For the text-containing cell, return its midpoint in [x, y] coordinate format. 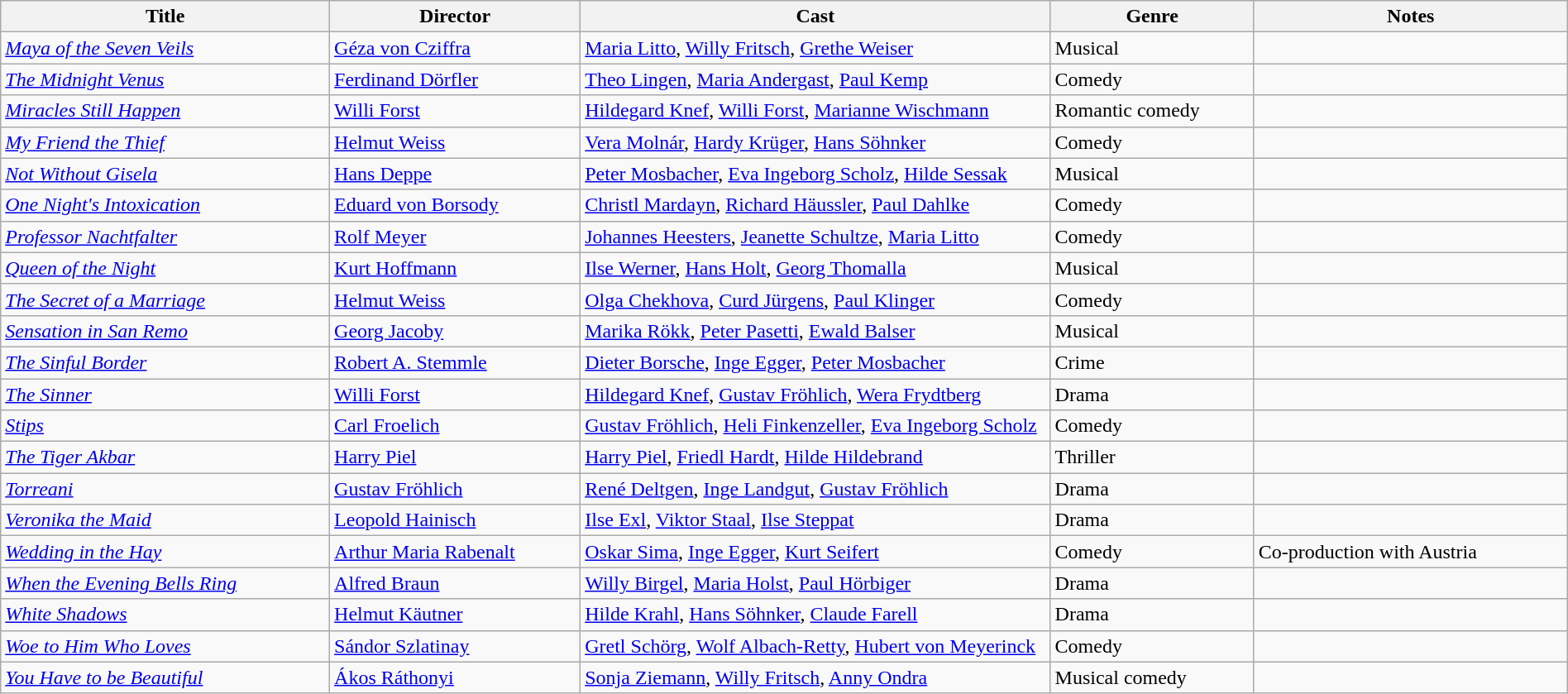
Marika Rökk, Peter Pasetti, Ewald Balser [815, 331]
Ilse Exl, Viktor Staal, Ilse Steppat [815, 520]
Georg Jacoby [455, 331]
Veronika the Maid [165, 520]
Hildegard Knef, Gustav Fröhlich, Wera Frydtberg [815, 395]
Sándor Szlatinay [455, 646]
Queen of the Night [165, 268]
Miracles Still Happen [165, 111]
Genre [1152, 17]
The Secret of a Marriage [165, 299]
Christl Mardayn, Richard Häussler, Paul Dahlke [815, 205]
Torreani [165, 489]
Title [165, 17]
White Shadows [165, 615]
Sonja Ziemann, Willy Fritsch, Anny Ondra [815, 677]
The Sinful Border [165, 362]
Theo Lingen, Maria Andergast, Paul Kemp [815, 79]
Wedding in the Hay [165, 552]
Musical comedy [1152, 677]
Maria Litto, Willy Fritsch, Grethe Weiser [815, 48]
Robert A. Stemmle [455, 362]
Gustav Fröhlich [455, 489]
Géza von Cziffra [455, 48]
Alfred Braun [455, 583]
Carl Froelich [455, 426]
Oskar Sima, Inge Egger, Kurt Seifert [815, 552]
Gretl Schörg, Wolf Albach-Retty, Hubert von Meyerinck [815, 646]
Hans Deppe [455, 174]
Dieter Borsche, Inge Egger, Peter Mosbacher [815, 362]
Woe to Him Who Loves [165, 646]
The Midnight Venus [165, 79]
Romantic comedy [1152, 111]
Harry Piel, Friedl Hardt, Hilde Hildebrand [815, 457]
Ilse Werner, Hans Holt, Georg Thomalla [815, 268]
Ferdinand Dörfler [455, 79]
Not Without Gisela [165, 174]
Johannes Heesters, Jeanette Schultze, Maria Litto [815, 237]
Gustav Fröhlich, Heli Finkenzeller, Eva Ingeborg Scholz [815, 426]
Eduard von Borsody [455, 205]
You Have to be Beautiful [165, 677]
Leopold Hainisch [455, 520]
Director [455, 17]
My Friend the Thief [165, 142]
Crime [1152, 362]
Hilde Krahl, Hans Söhnker, Claude Farell [815, 615]
Notes [1411, 17]
Willy Birgel, Maria Holst, Paul Hörbiger [815, 583]
Rolf Meyer [455, 237]
Helmut Käutner [455, 615]
Sensation in San Remo [165, 331]
The Sinner [165, 395]
Co-production with Austria [1411, 552]
Harry Piel [455, 457]
The Tiger Akbar [165, 457]
Cast [815, 17]
Thriller [1152, 457]
Olga Chekhova, Curd Jürgens, Paul Klinger [815, 299]
Maya of the Seven Veils [165, 48]
Professor Nachtfalter [165, 237]
Peter Mosbacher, Eva Ingeborg Scholz, Hilde Sessak [815, 174]
Ákos Ráthonyi [455, 677]
When the Evening Bells Ring [165, 583]
Vera Molnár, Hardy Krüger, Hans Söhnker [815, 142]
One Night's Intoxication [165, 205]
Stips [165, 426]
René Deltgen, Inge Landgut, Gustav Fröhlich [815, 489]
Kurt Hoffmann [455, 268]
Arthur Maria Rabenalt [455, 552]
Hildegard Knef, Willi Forst, Marianne Wischmann [815, 111]
